Extract the (x, y) coordinate from the center of the cell holding the provided text.  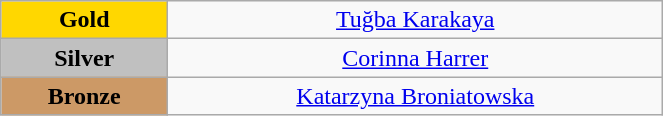
Silver (84, 58)
Corinna Harrer (416, 58)
Katarzyna Broniatowska (416, 96)
Tuğba Karakaya (416, 20)
Gold (84, 20)
Bronze (84, 96)
